Output the [x, y] coordinate of the center of the cell containing the given text.  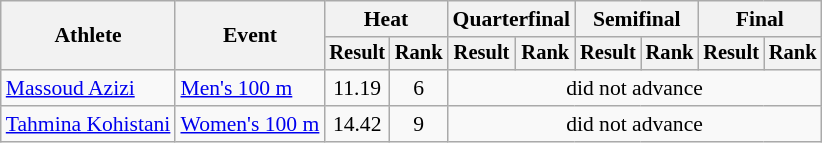
Quarterfinal [512, 19]
Women's 100 m [250, 124]
Semifinal [636, 19]
Final [760, 19]
Massoud Azizi [88, 88]
Heat [386, 19]
6 [419, 88]
14.42 [357, 124]
9 [419, 124]
Event [250, 36]
Athlete [88, 36]
11.19 [357, 88]
Tahmina Kohistani [88, 124]
Men's 100 m [250, 88]
